Output the (x, y) coordinate of the center of the cell containing the given text.  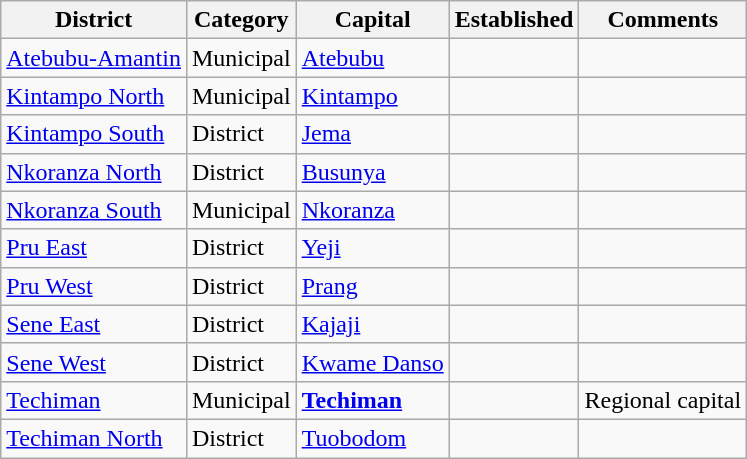
Kwame Danso (372, 362)
Tuobodom (372, 438)
Nkoranza North (94, 172)
Category (241, 20)
Kintampo (372, 96)
Jema (372, 134)
Kajaji (372, 324)
Nkoranza South (94, 210)
Busunya (372, 172)
Kintampo North (94, 96)
Capital (372, 20)
Sene West (94, 362)
Pru West (94, 286)
Pru East (94, 248)
Prang (372, 286)
Established (514, 20)
Techiman North (94, 438)
Regional capital (663, 400)
Yeji (372, 248)
Kintampo South (94, 134)
Nkoranza (372, 210)
Atebubu-Amantin (94, 58)
Comments (663, 20)
Atebubu (372, 58)
Sene East (94, 324)
